Identify which cell holds the provided text, then report its [x, y] central coordinate. 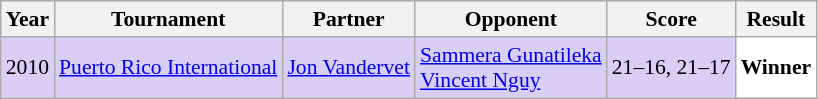
Puerto Rico International [168, 68]
Sammera Gunatileka Vincent Nguy [511, 68]
Result [776, 19]
Opponent [511, 19]
2010 [28, 68]
Partner [348, 19]
21–16, 21–17 [672, 68]
Year [28, 19]
Winner [776, 68]
Jon Vandervet [348, 68]
Tournament [168, 19]
Score [672, 19]
